Pinpoint the cell where the given text exists, returning its (X, Y) midpoint coordinate. 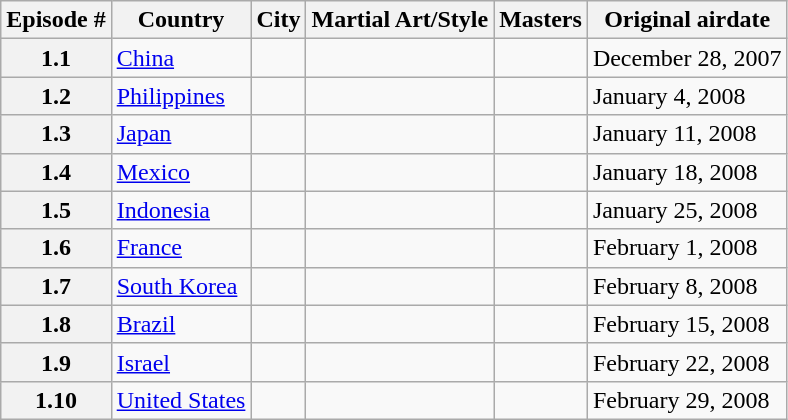
1.5 (56, 210)
January 4, 2008 (687, 96)
1.8 (56, 324)
February 29, 2008 (687, 400)
Brazil (181, 324)
February 22, 2008 (687, 362)
Israel (181, 362)
January 18, 2008 (687, 172)
China (181, 58)
1.6 (56, 248)
United States (181, 400)
City (278, 20)
December 28, 2007 (687, 58)
France (181, 248)
January 25, 2008 (687, 210)
1.1 (56, 58)
South Korea (181, 286)
Mexico (181, 172)
Martial Art/Style (400, 20)
Japan (181, 134)
February 15, 2008 (687, 324)
Episode # (56, 20)
Country (181, 20)
1.10 (56, 400)
February 1, 2008 (687, 248)
1.3 (56, 134)
February 8, 2008 (687, 286)
Philippines (181, 96)
January 11, 2008 (687, 134)
Original airdate (687, 20)
1.9 (56, 362)
1.7 (56, 286)
1.4 (56, 172)
Indonesia (181, 210)
Masters (541, 20)
1.2 (56, 96)
